Find where the given text appears and provide that cell's center as (X, Y) coordinate. 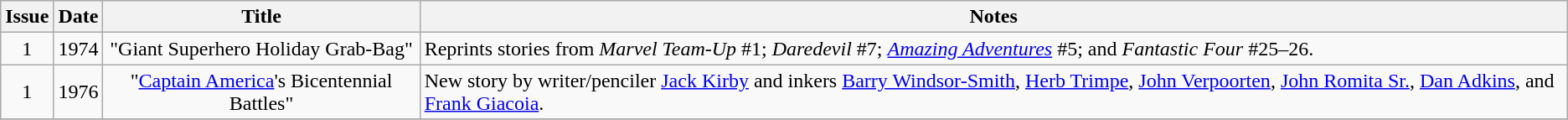
New story by writer/penciler Jack Kirby and inkers Barry Windsor-Smith, Herb Trimpe, John Verpoorten, John Romita Sr., Dan Adkins, and Frank Giacoia. (993, 92)
1976 (79, 92)
Date (79, 17)
"Giant Superhero Holiday Grab-Bag" (261, 49)
Notes (993, 17)
Title (261, 17)
1974 (79, 49)
"Captain America's Bicentennial Battles" (261, 92)
Issue (27, 17)
Reprints stories from Marvel Team-Up #1; Daredevil #7; Amazing Adventures #5; and Fantastic Four #25–26. (993, 49)
